Return [X, Y] of the center of cell containing provided text 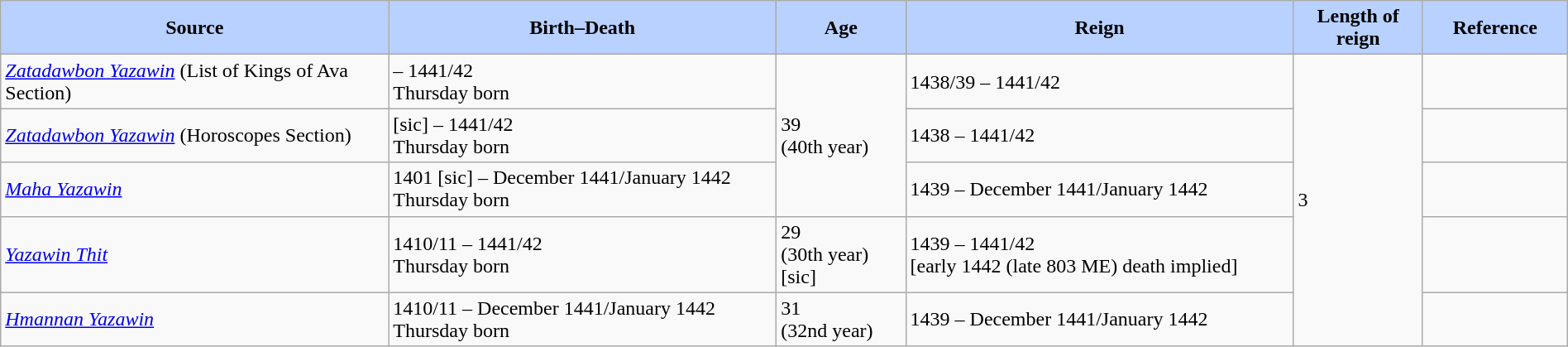
31 (32nd year) [841, 320]
Source [195, 28]
1439 – 1441/42 [early 1442 (late 803 ME) death implied] [1100, 254]
Yazawin Thit [195, 254]
Age [841, 28]
39 (40th year) [841, 136]
1438/39 – 1441/42 [1100, 81]
Birth–Death [582, 28]
1410/11 – December 1441/January 1442 Thursday born [582, 320]
Maha Yazawin [195, 189]
3 [1358, 200]
1438 – 1441/42 [1100, 136]
– 1441/42 Thursday born [582, 81]
Reference [1495, 28]
29 (30th year) [sic] [841, 254]
Length of reign [1358, 28]
Hmannan Yazawin [195, 320]
Zatadawbon Yazawin (List of Kings of Ava Section) [195, 81]
1401 [sic] – December 1441/January 1442 Thursday born [582, 189]
Zatadawbon Yazawin (Horoscopes Section) [195, 136]
[sic] – 1441/42 Thursday born [582, 136]
1410/11 – 1441/42 Thursday born [582, 254]
Reign [1100, 28]
